Extract the (x, y) coordinate from the center of the cell holding the provided text.  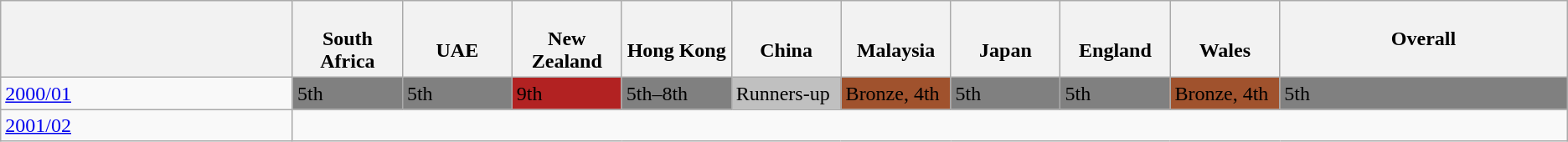
South Africa (347, 39)
5th–8th (677, 94)
9th (566, 94)
England (1116, 39)
China (786, 39)
Japan (1005, 39)
Malaysia (896, 39)
New Zealand (566, 39)
UAE (457, 39)
Runners-up (786, 94)
Overall (1424, 39)
2001/02 (147, 125)
2000/01 (147, 94)
Wales (1225, 39)
Hong Kong (677, 39)
